For the text-containing cell, return its midpoint in [x, y] coordinate format. 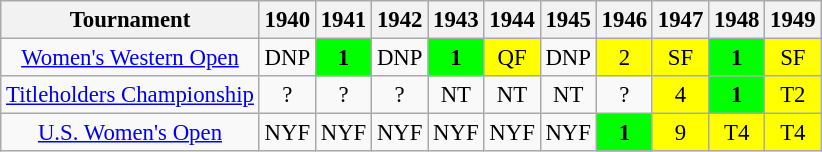
1949 [793, 20]
1944 [512, 20]
T2 [793, 95]
1946 [624, 20]
Titleholders Championship [130, 95]
1947 [680, 20]
1942 [400, 20]
1941 [343, 20]
Women's Western Open [130, 58]
2 [624, 58]
QF [512, 58]
1943 [456, 20]
1948 [737, 20]
1945 [568, 20]
1940 [287, 20]
9 [680, 133]
U.S. Women's Open [130, 133]
Tournament [130, 20]
4 [680, 95]
